Return the (X, Y) coordinate for the center point of the cell that contains the specified text.  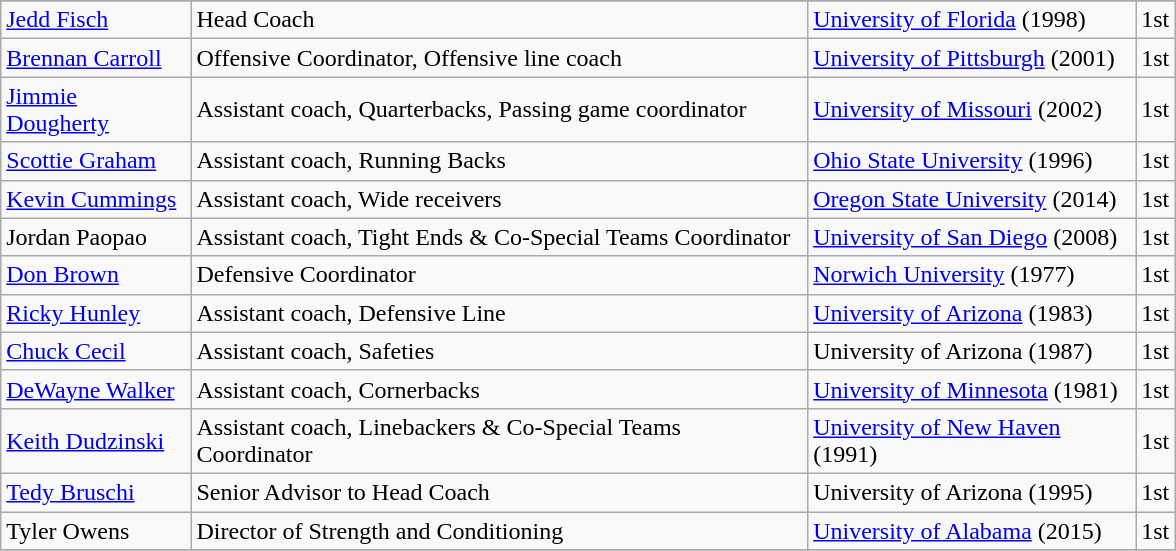
Brennan Carroll (96, 58)
Assistant coach, Running Backs (500, 161)
Ricky Hunley (96, 313)
Jimmie Dougherty (96, 110)
Offensive Coordinator, Offensive line coach (500, 58)
Assistant coach, Defensive Line (500, 313)
Head Coach (500, 20)
Assistant coach, Safeties (500, 351)
DeWayne Walker (96, 389)
Kevin Cummings (96, 199)
Chuck Cecil (96, 351)
University of Minnesota (1981) (972, 389)
Defensive Coordinator (500, 275)
Scottie Graham (96, 161)
Assistant coach, Quarterbacks, Passing game coordinator (500, 110)
University of Arizona (1987) (972, 351)
University of Pittsburgh (2001) (972, 58)
Director of Strength and Conditioning (500, 531)
Norwich University (1977) (972, 275)
University of New Haven (1991) (972, 440)
Jordan Paopao (96, 237)
Senior Advisor to Head Coach (500, 492)
Tyler Owens (96, 531)
Assistant coach, Wide receivers (500, 199)
Keith Dudzinski (96, 440)
Don Brown (96, 275)
University of Alabama (2015) (972, 531)
Assistant coach, Tight Ends & Co-Special Teams Coordinator (500, 237)
University of Arizona (1983) (972, 313)
Jedd Fisch (96, 20)
Oregon State University (2014) (972, 199)
University of Missouri (2002) (972, 110)
University of Arizona (1995) (972, 492)
Tedy Bruschi (96, 492)
University of Florida (1998) (972, 20)
Assistant coach, Cornerbacks (500, 389)
Ohio State University (1996) (972, 161)
University of San Diego (2008) (972, 237)
Assistant coach, Linebackers & Co-Special Teams Coordinator (500, 440)
